Scan for the cell matching the given text and deliver its (x, y) coordinate at center. 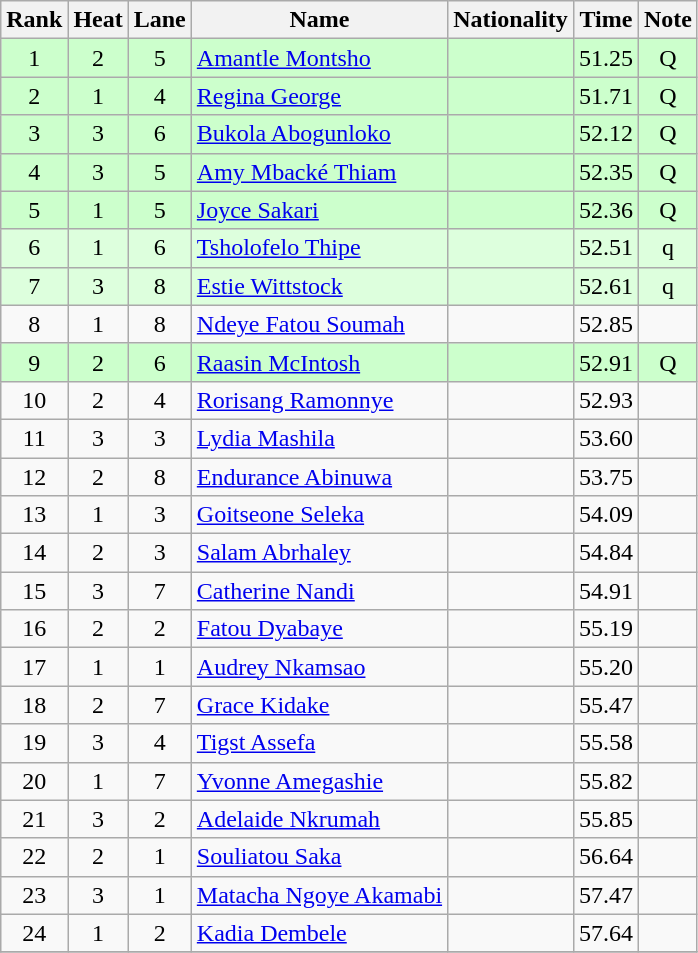
52.12 (606, 134)
Salam Abrhaley (319, 553)
Souliatou Saka (319, 857)
Adelaide Nkrumah (319, 819)
10 (34, 400)
51.25 (606, 58)
Amy Mbacké Thiam (319, 172)
Audrey Nkamsao (319, 667)
18 (34, 705)
Endurance Abinuwa (319, 477)
57.47 (606, 895)
Fatou Dyabaye (319, 629)
Name (319, 20)
55.82 (606, 781)
Raasin McIntosh (319, 362)
56.64 (606, 857)
52.61 (606, 286)
Rank (34, 20)
57.64 (606, 933)
Catherine Nandi (319, 591)
54.91 (606, 591)
55.20 (606, 667)
22 (34, 857)
Bukola Abogunloko (319, 134)
52.51 (606, 248)
55.47 (606, 705)
54.09 (606, 515)
19 (34, 743)
Tsholofelo Thipe (319, 248)
Kadia Dembele (319, 933)
Goitseone Seleka (319, 515)
53.60 (606, 438)
Estie Wittstock (319, 286)
Heat (98, 20)
Note (668, 20)
53.75 (606, 477)
20 (34, 781)
Lydia Mashila (319, 438)
51.71 (606, 96)
14 (34, 553)
52.35 (606, 172)
Lane (160, 20)
55.85 (606, 819)
52.91 (606, 362)
52.85 (606, 324)
16 (34, 629)
Ndeye Fatou Soumah (319, 324)
21 (34, 819)
Matacha Ngoye Akamabi (319, 895)
23 (34, 895)
Joyce Sakari (319, 210)
15 (34, 591)
Yvonne Amegashie (319, 781)
17 (34, 667)
55.19 (606, 629)
55.58 (606, 743)
Grace Kidake (319, 705)
Time (606, 20)
Regina George (319, 96)
52.93 (606, 400)
11 (34, 438)
12 (34, 477)
Rorisang Ramonnye (319, 400)
13 (34, 515)
24 (34, 933)
Amantle Montsho (319, 58)
52.36 (606, 210)
9 (34, 362)
Tigst Assefa (319, 743)
Nationality (511, 20)
54.84 (606, 553)
